Search for the cell housing the specified text and yield its (x, y) center coordinate. 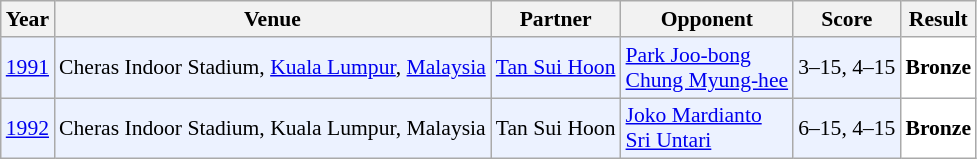
3–15, 4–15 (846, 68)
Venue (272, 19)
Opponent (708, 19)
Year (28, 19)
1992 (28, 128)
Joko Mardianto Sri Untari (708, 128)
Result (938, 19)
Park Joo-bong Chung Myung-hee (708, 68)
1991 (28, 68)
6–15, 4–15 (846, 128)
Partner (556, 19)
Score (846, 19)
